Detect which cell encompasses the target text, then output its (x, y) center coordinate. 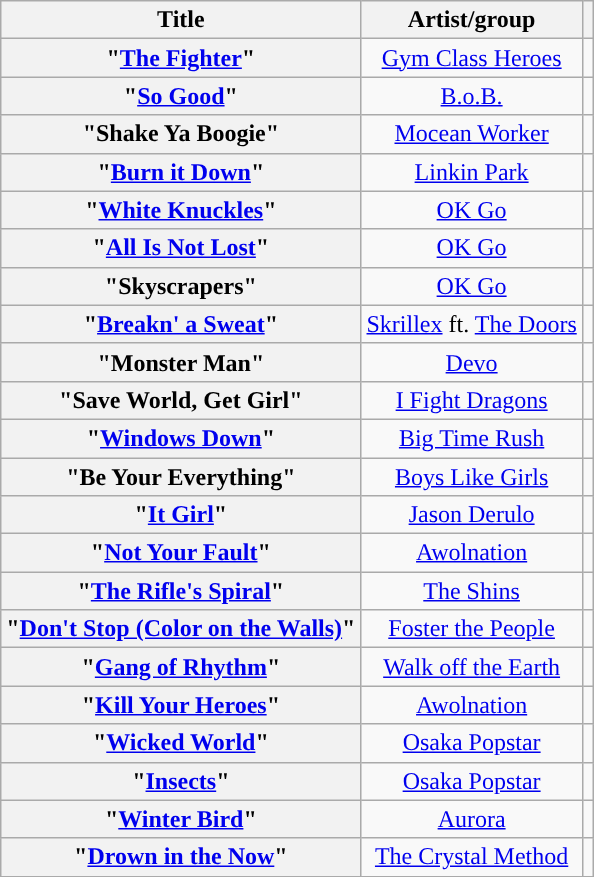
"Burn it Down" (181, 172)
"Be Your Everything" (181, 477)
"So Good" (181, 96)
"Gang of Rhythm" (181, 667)
Devo (472, 362)
"Winter Bird" (181, 819)
"The Rifle's Spiral" (181, 591)
The Crystal Method (472, 857)
Gym Class Heroes (472, 58)
"Insects" (181, 781)
"All Is Not Lost" (181, 248)
"Wicked World" (181, 743)
"It Girl" (181, 515)
"Drown in the Now" (181, 857)
Mocean Worker (472, 134)
"Don't Stop (Color on the Walls)" (181, 629)
B.o.B. (472, 96)
"Monster Man" (181, 362)
Jason Derulo (472, 515)
Title (181, 20)
I Fight Dragons (472, 400)
"Kill Your Heroes" (181, 705)
Linkin Park (472, 172)
"Skyscrapers" (181, 286)
"The Fighter" (181, 58)
Boys Like Girls (472, 477)
The Shins (472, 591)
Walk off the Earth (472, 667)
"Breakn' a Sweat" (181, 324)
"Windows Down" (181, 438)
"White Knuckles" (181, 210)
Skrillex ft. The Doors (472, 324)
"Not Your Fault" (181, 553)
"Shake Ya Boogie" (181, 134)
Foster the People (472, 629)
Artist/group (472, 20)
Aurora (472, 819)
Big Time Rush (472, 438)
"Save World, Get Girl" (181, 400)
